Scan for the cell matching the given text and deliver its (X, Y) coordinate at center. 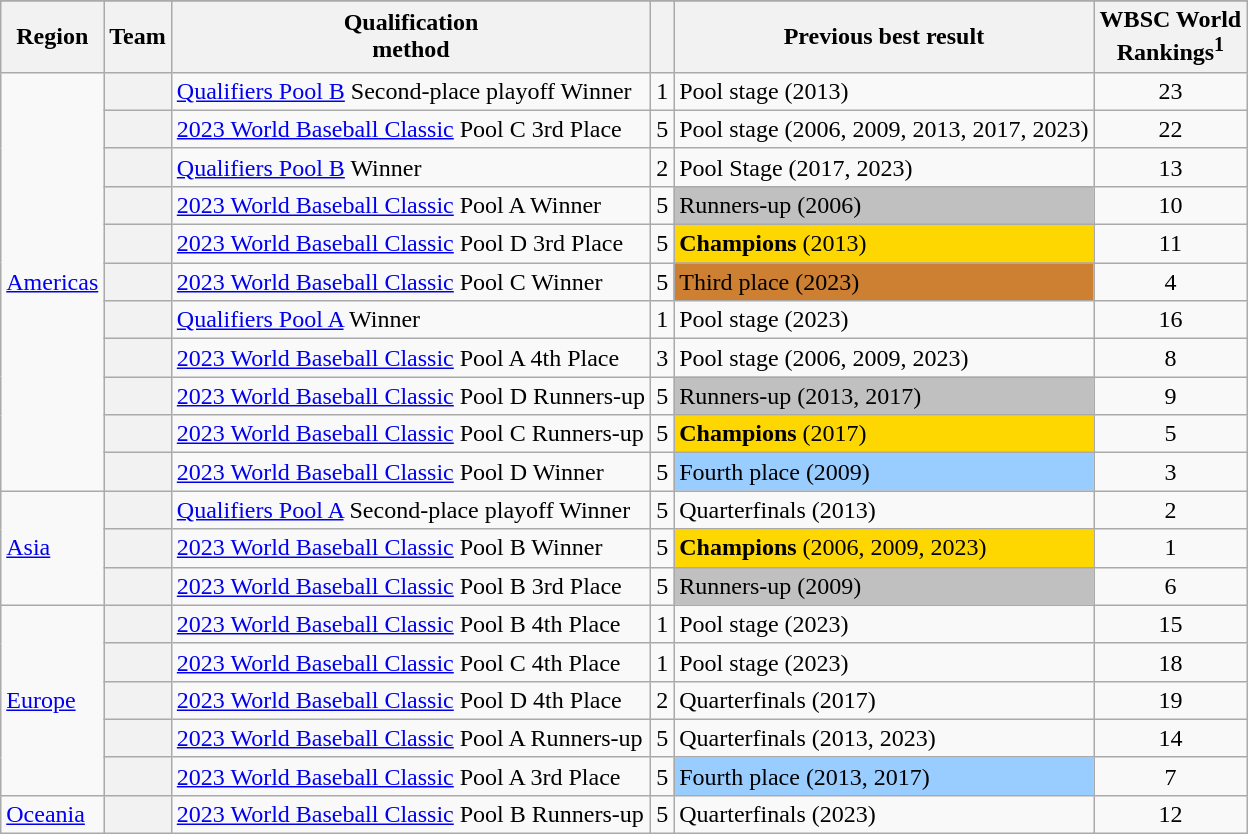
Quarterfinals (2023) (884, 814)
Champions (2013) (884, 244)
Europe (52, 700)
Asia (52, 548)
6 (1170, 586)
4 (1170, 282)
14 (1170, 738)
2023 World Baseball Classic Pool A Winner (410, 205)
Fourth place (2009) (884, 472)
2023 World Baseball Classic Pool C Runners-up (410, 434)
10 (1170, 205)
2023 World Baseball Classic Pool B 3rd Place (410, 586)
Qualifiers Pool B Winner (410, 167)
2023 World Baseball Classic Pool B 4th Place (410, 624)
Qualifiers Pool B Second-place playoff Winner (410, 91)
Region (52, 37)
15 (1170, 624)
Oceania (52, 814)
Qualifiers Pool A Second-place playoff Winner (410, 510)
Runners-up (2006) (884, 205)
Americas (52, 282)
Runners-up (2013, 2017) (884, 396)
Quarterfinals (2017) (884, 700)
13 (1170, 167)
2023 World Baseball Classic Pool A 3rd Place (410, 776)
7 (1170, 776)
Pool stage (2013) (884, 91)
Qualifiers Pool A Winner (410, 320)
22 (1170, 129)
2023 World Baseball Classic Pool A Runners-up (410, 738)
Pool stage (2006, 2009, 2013, 2017, 2023) (884, 129)
2023 World Baseball Classic Pool D 4th Place (410, 700)
Qualificationmethod (410, 37)
Champions (2006, 2009, 2023) (884, 548)
2023 World Baseball Classic Pool D Runners-up (410, 396)
2023 World Baseball Classic Pool B Winner (410, 548)
Team (138, 37)
Third place (2023) (884, 282)
2023 World Baseball Classic Pool D 3rd Place (410, 244)
Champions (2017) (884, 434)
Pool Stage (2017, 2023) (884, 167)
Runners-up (2009) (884, 586)
Pool stage (2006, 2009, 2023) (884, 358)
23 (1170, 91)
19 (1170, 700)
Quarterfinals (2013, 2023) (884, 738)
2023 World Baseball Classic Pool A 4th Place (410, 358)
Fourth place (2013, 2017) (884, 776)
2023 World Baseball Classic Pool C 4th Place (410, 662)
16 (1170, 320)
8 (1170, 358)
11 (1170, 244)
WBSC WorldRankings1 (1170, 37)
2023 World Baseball Classic Pool B Runners-up (410, 814)
9 (1170, 396)
12 (1170, 814)
Quarterfinals (2013) (884, 510)
2023 World Baseball Classic Pool C Winner (410, 282)
18 (1170, 662)
2023 World Baseball Classic Pool C 3rd Place (410, 129)
2023 World Baseball Classic Pool D Winner (410, 472)
Previous best result (884, 37)
